Return the (X, Y) coordinate for the center point of the cell that contains the specified text.  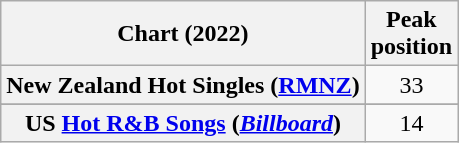
Chart (2022) (183, 34)
US Hot R&B Songs (Billboard) (183, 123)
33 (411, 85)
New Zealand Hot Singles (RMNZ) (183, 85)
14 (411, 123)
Peakposition (411, 34)
